Scan for the cell matching the given text and deliver its (X, Y) coordinate at center. 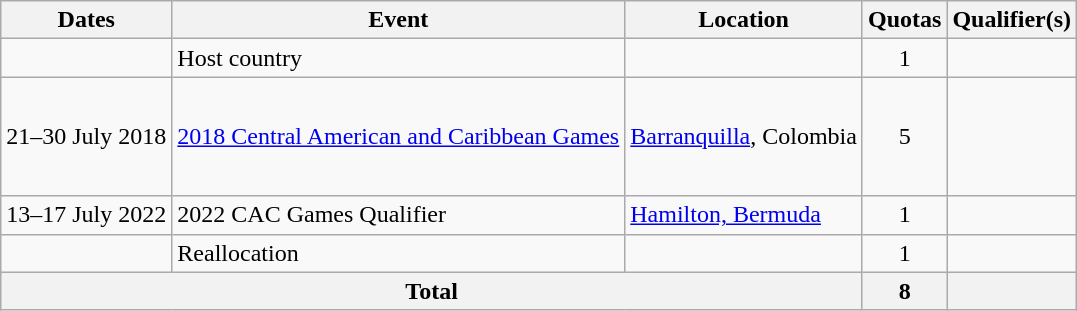
Location (744, 20)
Hamilton, Bermuda (744, 215)
Quotas (904, 20)
Barranquilla, Colombia (744, 136)
5 (904, 136)
8 (904, 291)
2022 CAC Games Qualifier (398, 215)
13–17 July 2022 (86, 215)
Host country (398, 58)
21–30 July 2018 (86, 136)
Dates (86, 20)
Qualifier(s) (1012, 20)
2018 Central American and Caribbean Games (398, 136)
Total (432, 291)
Reallocation (398, 253)
Event (398, 20)
